For the text-containing cell, return its midpoint in (x, y) coordinate format. 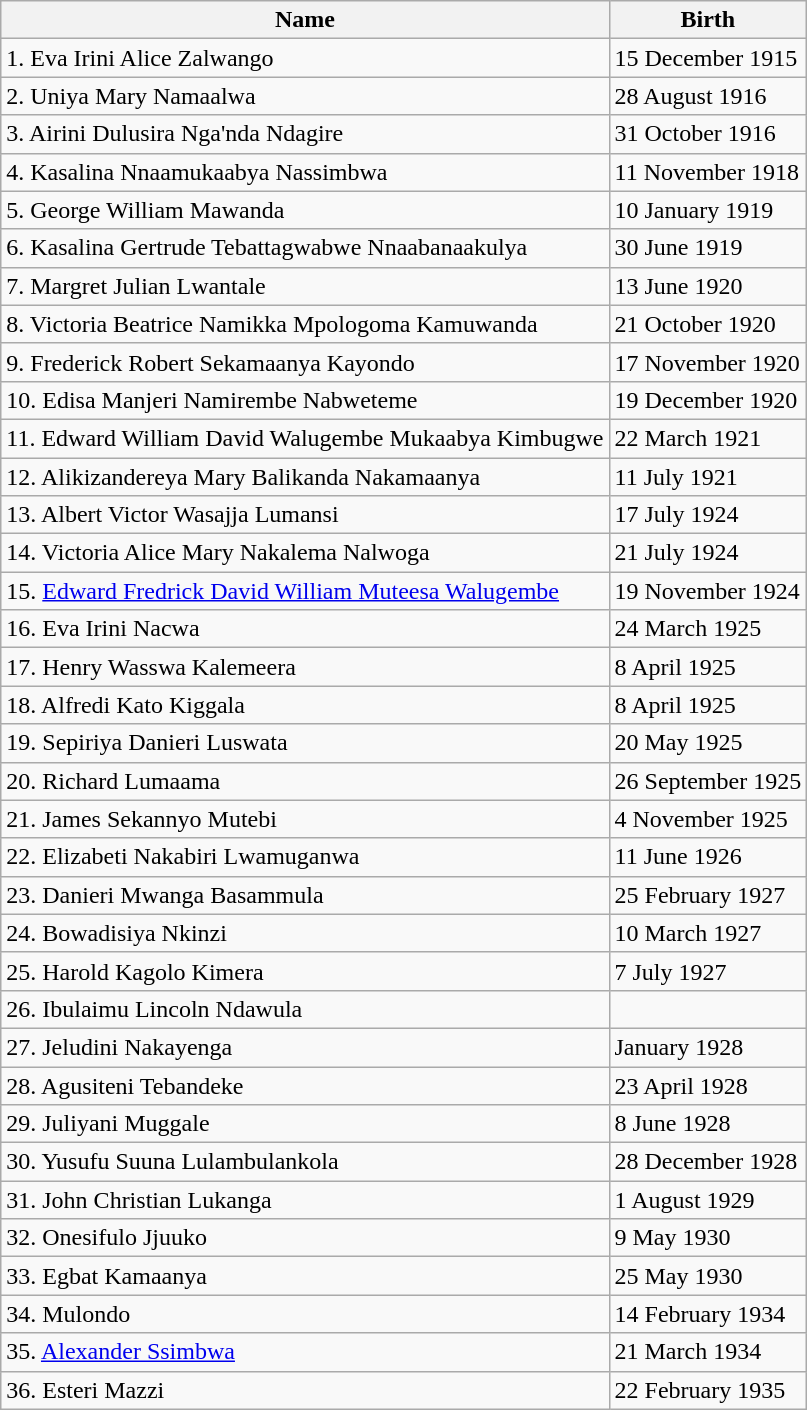
3. Airini Dulusira Nga'nda Ndagire (305, 134)
Name (305, 20)
22 February 1935 (708, 1390)
20 May 1925 (708, 743)
24 March 1925 (708, 629)
21 July 1924 (708, 553)
13. Albert Victor Wasajja Lumansi (305, 515)
33. Egbat Kamaanya (305, 1276)
4 November 1925 (708, 819)
9 May 1930 (708, 1238)
34. Mulondo (305, 1314)
15. Edward Fredrick David William Muteesa Walugembe (305, 591)
19 November 1924 (708, 591)
28 August 1916 (708, 96)
10 January 1919 (708, 210)
2. Uniya Mary Namaalwa (305, 96)
12. Alikizandereya Mary Balikanda Nakamaanya (305, 477)
6. Kasalina Gertrude Tebattagwabwe Nnaabanaakulya (305, 248)
19 December 1920 (708, 400)
7. Margret Julian Lwantale (305, 286)
9. Frederick Robert Sekamaanya Kayondo (305, 362)
1 August 1929 (708, 1200)
31 October 1916 (708, 134)
15 December 1915 (708, 58)
21 March 1934 (708, 1352)
11 November 1918 (708, 172)
22 March 1921 (708, 438)
11 July 1921 (708, 477)
17. Henry Wasswa Kalemeera (305, 667)
25 May 1930 (708, 1276)
4. Kasalina Nnaamukaabya Nassimbwa (305, 172)
35. Alexander Ssimbwa (305, 1352)
22. Elizabeti Nakabiri Lwamuganwa (305, 857)
14. Victoria Alice Mary Nakalema Nalwoga (305, 553)
25 February 1927 (708, 895)
23. Danieri Mwanga Basammula (305, 895)
32. Onesifulo Jjuuko (305, 1238)
29. Juliyani Muggale (305, 1124)
Birth (708, 20)
28 December 1928 (708, 1162)
17 July 1924 (708, 515)
30. Yusufu Suuna Lulambulankola (305, 1162)
11. Edward William David Walugembe Mukaabya Kimbugwe (305, 438)
27. Jeludini Nakayenga (305, 1047)
January 1928 (708, 1047)
31. John Christian Lukanga (305, 1200)
14 February 1934 (708, 1314)
21 October 1920 (708, 324)
8 June 1928 (708, 1124)
30 June 1919 (708, 248)
7 July 1927 (708, 971)
36. Esteri Mazzi (305, 1390)
10 March 1927 (708, 933)
26 September 1925 (708, 781)
5. George William Mawanda (305, 210)
10. Edisa Manjeri Namirembe Nabweteme (305, 400)
23 April 1928 (708, 1085)
25. Harold Kagolo Kimera (305, 971)
20. Richard Lumaama (305, 781)
19. Sepiriya Danieri Luswata (305, 743)
1. Eva Irini Alice Zalwango (305, 58)
26. Ibulaimu Lincoln Ndawula (305, 1009)
13 June 1920 (708, 286)
24. Bowadisiya Nkinzi (305, 933)
18. Alfredi Kato Kiggala (305, 705)
16. Eva Irini Nacwa (305, 629)
11 June 1926 (708, 857)
28. Agusiteni Tebandeke (305, 1085)
21. James Sekannyo Mutebi (305, 819)
17 November 1920 (708, 362)
8. Victoria Beatrice Namikka Mpologoma Kamuwanda (305, 324)
